Find where the given text appears and provide that cell's center as [x, y] coordinate. 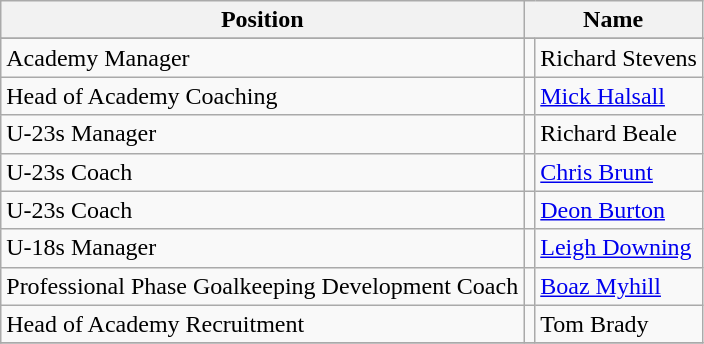
Head of Academy Coaching [262, 96]
Name [614, 20]
Professional Phase Goalkeeping Development Coach [262, 286]
Academy Manager [262, 58]
Richard Stevens [619, 58]
Deon Burton [619, 210]
Tom Brady [619, 324]
Chris Brunt [619, 172]
Richard Beale [619, 134]
U-18s Manager [262, 248]
Mick Halsall [619, 96]
U-23s Manager [262, 134]
Leigh Downing [619, 248]
Boaz Myhill [619, 286]
Position [262, 20]
Head of Academy Recruitment [262, 324]
